Pinpoint the cell where the given text exists, returning its (x, y) midpoint coordinate. 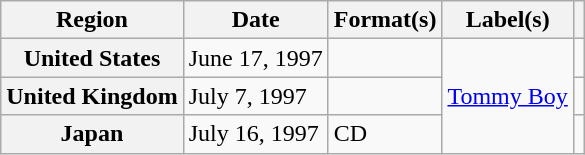
Tommy Boy (508, 96)
Format(s) (385, 20)
Date (256, 20)
Region (92, 20)
Japan (92, 134)
July 7, 1997 (256, 96)
June 17, 1997 (256, 58)
United Kingdom (92, 96)
CD (385, 134)
Label(s) (508, 20)
July 16, 1997 (256, 134)
United States (92, 58)
